Output the [x, y] coordinate of the center of the cell containing the given text.  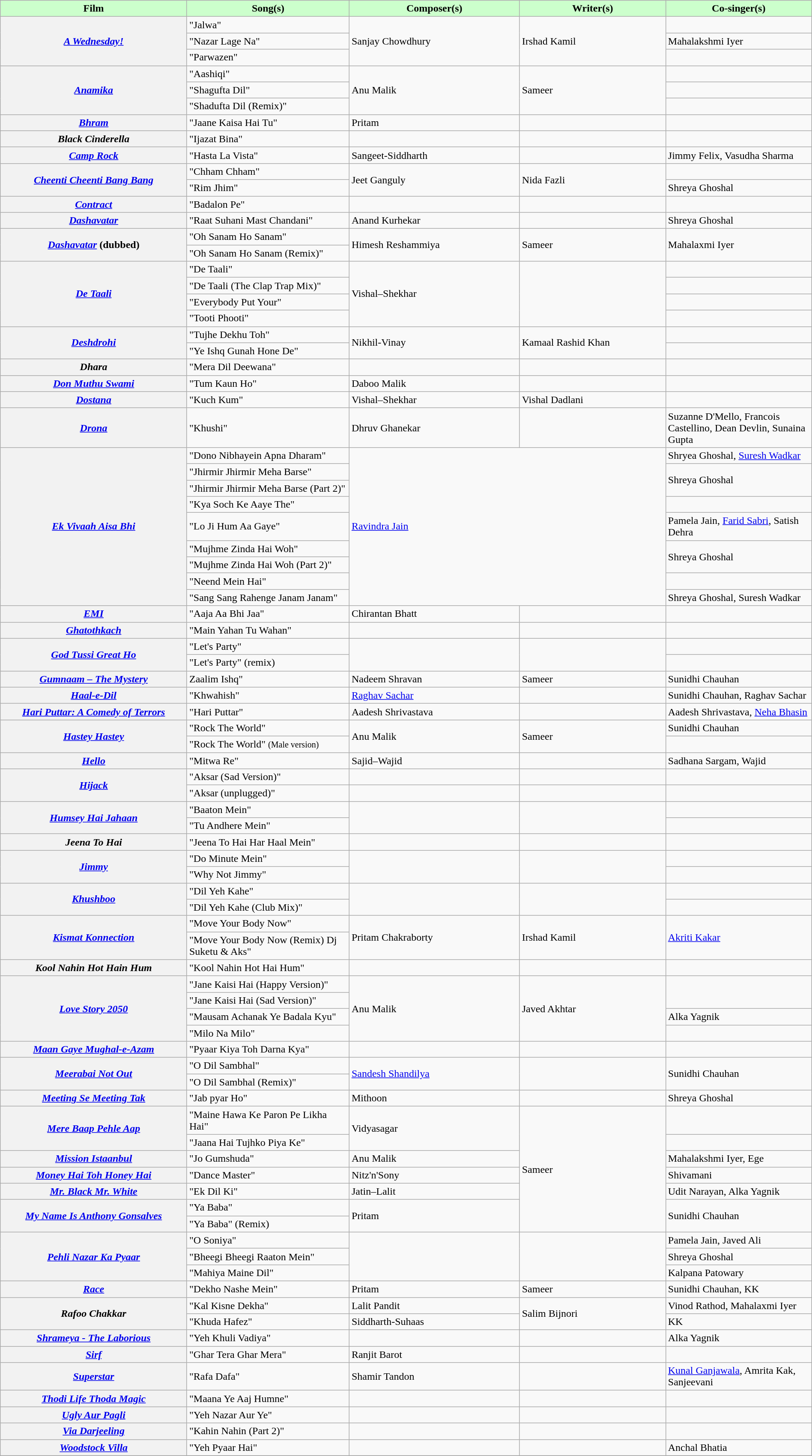
Mahalaxmi Iyer [738, 245]
"Let's Party" (remix) [268, 663]
"Aksar (Sad Version)" [268, 777]
My Name Is Anthony Gonsalves [94, 1216]
"Baaton Mein" [268, 810]
"Jane Kaisi Hai (Happy Version)" [268, 984]
Drona [94, 428]
Mithoon [434, 1098]
"Jhirmir Jhirmir Meha Barse (Part 2)" [268, 488]
Chirantan Bhatt [434, 614]
"Lo Ji Hum Aa Gaye" [268, 527]
"Mujhme Zinda Hai Woh" [268, 549]
"Jalwa" [268, 25]
Ghatothkach [94, 630]
"Kal Kisne Dekha" [268, 1305]
Kunal Ganjawala, Amrita Kak, Sanjeevani [738, 1377]
Nikhil-Vinay [434, 343]
"Mausam Achanak Ye Badala Kyu" [268, 1017]
"Tum Kaun Ho" [268, 383]
Ranjit Barot [434, 1354]
Mahalakshmi Iyer [738, 41]
Anamika [94, 90]
Sunidhi Chauhan, KK [738, 1289]
Dashavatar [94, 221]
KK [738, 1322]
"Neend Mein Hai" [268, 581]
"Aashiqi" [268, 74]
"Dil Yeh Kahe (Club Mix)" [268, 907]
"Move Your Body Now" [268, 924]
"Khushi" [268, 428]
"Mitwa Re" [268, 760]
"Hari Puttar" [268, 712]
"Parwazen" [268, 57]
Udit Narayan, Alka Yagnik [738, 1191]
Meerabai Not Out [94, 1074]
"Dekho Nashe Mein" [268, 1289]
"Everybody Put Your" [268, 302]
Pamela Jain, Farid Sabri, Satish Dehra [738, 527]
"Ye Ishq Gunah Hone De" [268, 351]
Cheenti Cheenti Bang Bang [94, 179]
Mr. Black Mr. White [94, 1191]
Pehli Nazar Ka Pyaar [94, 1256]
Maan Gaye Mughal-e-Azam [94, 1049]
Salim Bijnori [593, 1313]
"Raat Suhani Mast Chandani" [268, 221]
Lalit Pandit [434, 1305]
"Ya Baba" [268, 1208]
"Jaane Kaisa Hai Tu" [268, 123]
Meeting Se Meeting Tak [94, 1098]
Sadhana Sargam, Wajid [738, 760]
"Pyaar Kiya Toh Darna Kya" [268, 1049]
Jimmy Felix, Vasudha Sharma [738, 155]
"Chham Chham" [268, 171]
"Rock The World" [268, 728]
Javed Akhtar [593, 1008]
Hello [94, 760]
"Maine Hawa Ke Paron Pe Likha Hai" [268, 1121]
"Why Not Jimmy" [268, 875]
Shrameya - The Laborious [94, 1338]
Humsey Hai Jahaan [94, 818]
Writer(s) [593, 9]
"Dono Nibhayein Apna Dharam" [268, 455]
"Do Minute Mein" [268, 858]
"Mahiya Maine Dil" [268, 1273]
Shryea Ghoshal, Suresh Wadkar [738, 455]
"Kool Nahin Hot Hai Hum" [268, 968]
Daboo Malik [434, 383]
Dashavatar (dubbed) [94, 245]
"Bheegi Bheegi Raaton Mein" [268, 1256]
Akriti Kakar [738, 937]
"Move Your Body Now (Remix) Dj Suketu & Aks" [268, 946]
"Ghar Tera Ghar Mera" [268, 1354]
Song(s) [268, 9]
Love Story 2050 [94, 1008]
Contract [94, 204]
"Tooti Phooti" [268, 318]
"De Taali (The Clap Trap Mix)" [268, 286]
Black Cinderella [94, 139]
Suzanne D'Mello, Francois Castellino, Dean Devlin, Sunaina Gupta [738, 428]
"Yeh Nazar Aur Ye" [268, 1415]
Aadesh Shrivastava [434, 712]
Sirf [94, 1354]
Kismat Konnection [94, 937]
Raghav Sachar [434, 695]
"Oh Sanam Ho Sanam (Remix)" [268, 253]
Kool Nahin Hot Hain Hum [94, 968]
"Milo Na Milo" [268, 1033]
"Khwahish" [268, 695]
Film [94, 9]
Via Darjeeling [94, 1431]
Jeet Ganguly [434, 179]
Ek Vivaah Aisa Bhi [94, 526]
Dhruv Ghanekar [434, 428]
Jatin–Lalit [434, 1191]
Sajid–Wajid [434, 760]
Nitz'n'Sony [434, 1175]
Camp Rock [94, 155]
Nadeem Shravan [434, 679]
Dhara [94, 367]
Zaalim Ishq" [268, 679]
"Ijazat Bina" [268, 139]
"Yeh Pyaar Hai" [268, 1447]
Aadesh Shrivastava, Neha Bhasin [738, 712]
"Let's Party" [268, 646]
Shamir Tandon [434, 1377]
Dostana [94, 400]
Superstar [94, 1377]
Sandesh Shandilya [434, 1074]
"De Taali" [268, 269]
Composer(s) [434, 9]
A Wednesday! [94, 41]
"Rim Jhim" [268, 188]
Jeena To Hai [94, 842]
Khushboo [94, 899]
"Maana Ye Aaj Humne" [268, 1399]
Don Muthu Swami [94, 383]
"O Dil Sambhal" [268, 1066]
"Kya Soch Ke Aaye The" [268, 505]
Vinod Rathod, Mahalaxmi Iyer [738, 1305]
"Jo Gumshuda" [268, 1159]
Sangeet-Siddharth [434, 155]
Vidyasagar [434, 1128]
God Tussi Great Ho [94, 655]
Ugly Aur Pagli [94, 1415]
"Aksar (unplugged)" [268, 793]
"Yeh Khuli Vadiya" [268, 1338]
Himesh Reshammiya [434, 245]
Pamela Jain, Javed Ali [738, 1240]
Mission Istaanbul [94, 1159]
Shreya Ghoshal, Suresh Wadkar [738, 598]
"Jaana Hai Tujhko Piya Ke" [268, 1142]
"Shagufta Dil" [268, 90]
Ravindra Jain [507, 526]
"Rock The World" (Male version) [268, 744]
"Main Yahan Tu Wahan" [268, 630]
"O Dil Sambhal (Remix)" [268, 1082]
"Dance Master" [268, 1175]
"Rafa Dafa" [268, 1377]
"Nazar Lage Na" [268, 41]
Money Hai Toh Honey Hai [94, 1175]
Sanjay Chowdhury [434, 41]
"Jane Kaisi Hai (Sad Version)" [268, 1000]
Siddharth-Suhaas [434, 1322]
"Tujhe Dekhu Toh" [268, 335]
"Jeena To Hai Har Haal Mein" [268, 842]
Sunidhi Chauhan, Raghav Sachar [738, 695]
"Mujhme Zinda Hai Woh (Part 2)" [268, 565]
Nida Fazli [593, 179]
"Kahin Nahin (Part 2)" [268, 1431]
Jimmy [94, 867]
Deshdrohi [94, 343]
EMI [94, 614]
"Kuch Kum" [268, 400]
Mere Baap Pehle Aap [94, 1128]
Thodi Life Thoda Magic [94, 1399]
Pritam Chakraborty [434, 937]
Kamaal Rashid Khan [593, 343]
Race [94, 1289]
"Sang Sang Rahenge Janam Janam" [268, 598]
Woodstock Villa [94, 1447]
Hari Puttar: A Comedy of Terrors [94, 712]
"Oh Sanam Ho Sanam" [268, 237]
Vishal Dadlani [593, 400]
"Mera Dil Deewana" [268, 367]
Bhram [94, 123]
Gumnaam – The Mystery [94, 679]
Shivamani [738, 1175]
Anchal Bhatia [738, 1447]
"Aaja Aa Bhi Jaa" [268, 614]
"Jhirmir Jhirmir Meha Barse" [268, 472]
Rafoo Chakkar [94, 1313]
"Jab pyar Ho" [268, 1098]
Anand Kurhekar [434, 221]
"Ya Baba" (Remix) [268, 1224]
"Dil Yeh Kahe" [268, 891]
"Hasta La Vista" [268, 155]
De Taali [94, 294]
"Shadufta Dil (Remix)" [268, 106]
Hijack [94, 785]
Haal-e-Dil [94, 695]
"Ek Dil Ki" [268, 1191]
Kalpana Patowary [738, 1273]
Mahalakshmi Iyer, Ege [738, 1159]
"Badalon Pe" [268, 204]
"O Soniya" [268, 1240]
Co-singer(s) [738, 9]
"Tu Andhere Mein" [268, 826]
Hastey Hastey [94, 736]
"Khuda Hafez" [268, 1322]
